Search for the cell housing the specified text and yield its [x, y] center coordinate. 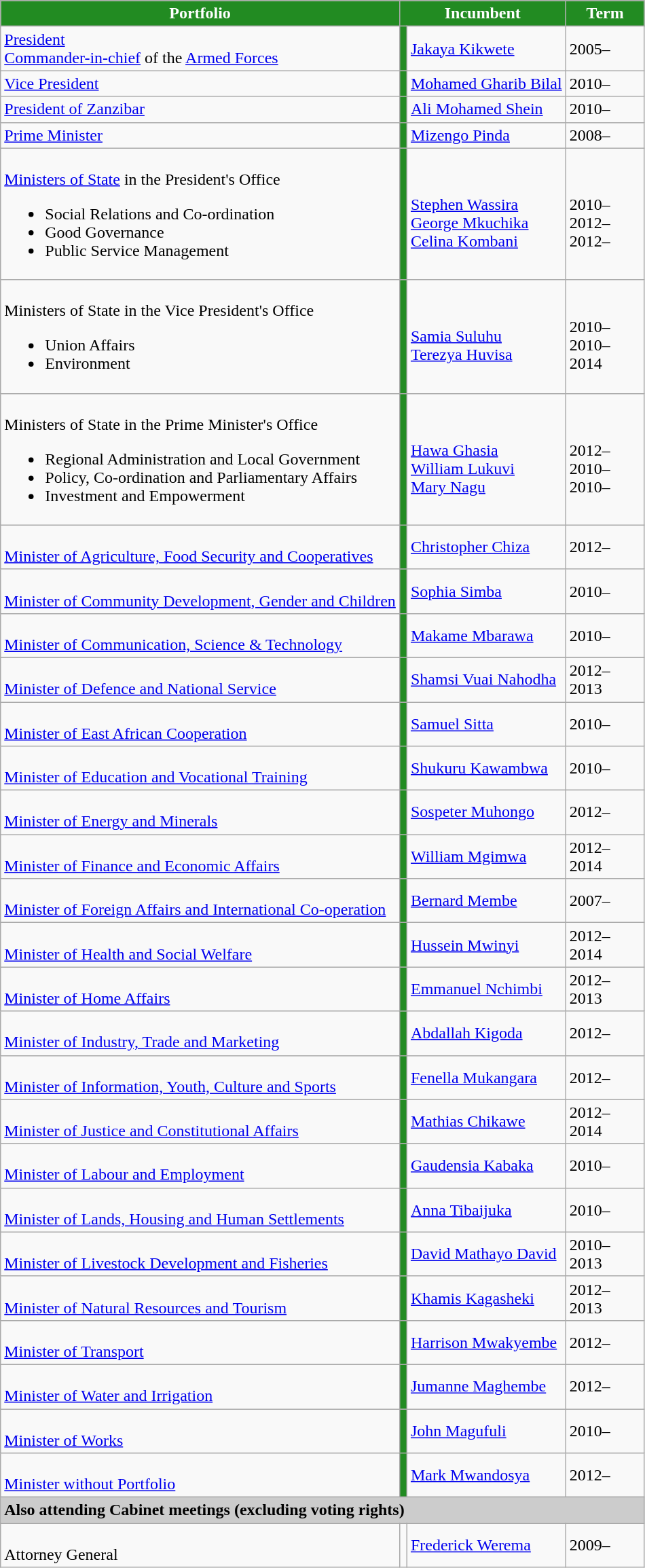
Minister of East African Cooperation [200, 724]
2010– 2010–2014 [605, 337]
Ministers of State in the Vice President's OfficeUnion AffairsEnvironment [200, 337]
Mizengo Pinda [486, 135]
Ministers of State in the President's OfficeSocial Relations and Co-ordinationGood GovernancePublic Service Management [200, 214]
Emmanuel Nchimbi [486, 989]
2005– [605, 49]
Jakaya Kikwete [486, 49]
Minister of Foreign Affairs and International Co-operation [200, 900]
Hussein Mwinyi [486, 945]
Sophia Simba [486, 591]
Minister of Community Development, Gender and Children [200, 591]
Abdallah Kigoda [486, 1034]
Hawa Ghasia William Lukuvi Mary Nagu [486, 459]
Minister of Natural Resources and Tourism [200, 1298]
Minister of Communication, Science & Technology [200, 636]
Minister of Agriculture, Food Security and Cooperatives [200, 547]
Minister of Home Affairs [200, 989]
Minister without Portfolio [200, 1475]
Mohamed Gharib Bilal [486, 84]
Samia Suluhu Terezya Huvisa [486, 337]
Samuel Sitta [486, 724]
PresidentCommander-in-chief of the Armed Forces [200, 49]
David Mathayo David [486, 1254]
Term [605, 14]
Fenella Mukangara [486, 1077]
Bernard Membe [486, 900]
Attorney General [200, 1546]
Mark Mwandosya [486, 1475]
Harrison Mwakyembe [486, 1342]
Minister of Lands, Housing and Human Settlements [200, 1210]
Prime Minister [200, 135]
Vice President [200, 84]
2008– [605, 135]
2010– 2012– 2012– [605, 214]
Minister of Industry, Trade and Marketing [200, 1034]
President of Zanzibar [200, 109]
Shukuru Kawambwa [486, 769]
Minister of Labour and Employment [200, 1165]
Anna Tibaijuka [486, 1210]
Makame Mbarawa [486, 636]
John Magufuli [486, 1430]
Ali Mohamed Shein [486, 109]
Stephen Wassira George Mkuchika Celina Kombani [486, 214]
William Mgimwa [486, 857]
Khamis Kagasheki [486, 1298]
2012– 2010– 2010– [605, 459]
Mathias Chikawe [486, 1122]
Minister of Education and Vocational Training [200, 769]
Minister of Justice and Constitutional Affairs [200, 1122]
Minister of Livestock Development and Fisheries [200, 1254]
Minister of Works [200, 1430]
Gaudensia Kabaka [486, 1165]
Minister of Information, Youth, Culture and Sports [200, 1077]
Jumanne Maghembe [486, 1387]
Minister of Health and Social Welfare [200, 945]
2007– [605, 900]
Frederick Werema [486, 1546]
Minister of Energy and Minerals [200, 812]
Minister of Water and Irrigation [200, 1387]
Christopher Chiza [486, 547]
Sospeter Muhongo [486, 812]
Incumbent [482, 14]
2010–2013 [605, 1254]
Minister of Finance and Economic Affairs [200, 857]
2009– [605, 1546]
Shamsi Vuai Nahodha [486, 679]
Portfolio [200, 14]
Also attending Cabinet meetings (excluding voting rights) [322, 1510]
Minister of Defence and National Service [200, 679]
Minister of Transport [200, 1342]
